For the text-containing cell, return its midpoint in [X, Y] coordinate format. 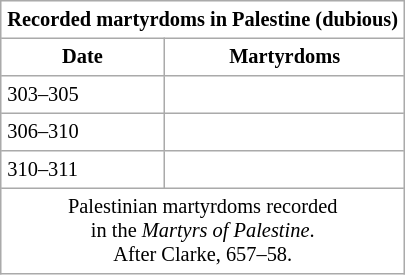
Recorded martyrdoms in Palestine (dubious) [203, 20]
306–310 [83, 132]
303–305 [83, 95]
Date [83, 57]
310–311 [83, 170]
Martyrdoms [284, 57]
Palestinian martyrdoms recorded in the Martyrs of Palestine.After Clarke, 657–58. [203, 231]
